Provide the [X, Y] coordinate of the cell's center where the given text is located.  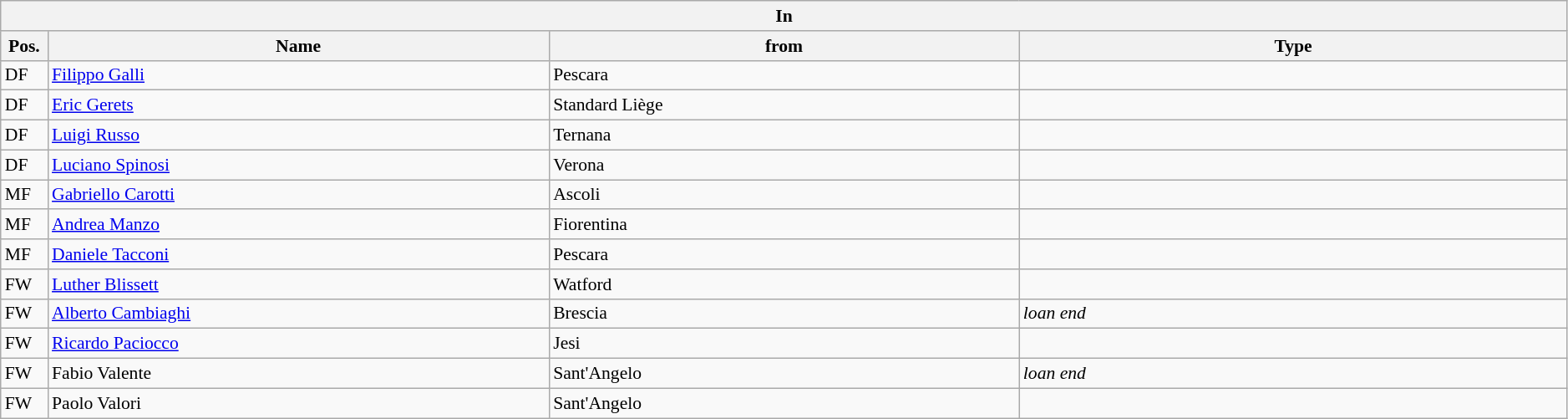
Ricardo Paciocco [298, 344]
Andrea Manzo [298, 225]
from [784, 46]
Ascoli [784, 195]
Daniele Tacconi [298, 254]
Alberto Cambiaghi [298, 314]
Name [298, 46]
Luigi Russo [298, 135]
Standard Liège [784, 105]
Pos. [24, 46]
Luther Blissett [298, 284]
Type [1293, 46]
Verona [784, 165]
Brescia [784, 314]
Ternana [784, 135]
Gabriello Carotti [298, 195]
In [784, 16]
Paolo Valori [298, 403]
Luciano Spinosi [298, 165]
Fiorentina [784, 225]
Eric Gerets [298, 105]
Watford [784, 284]
Jesi [784, 344]
Filippo Galli [298, 75]
Fabio Valente [298, 374]
